Detect which cell encompasses the target text, then output its [x, y] center coordinate. 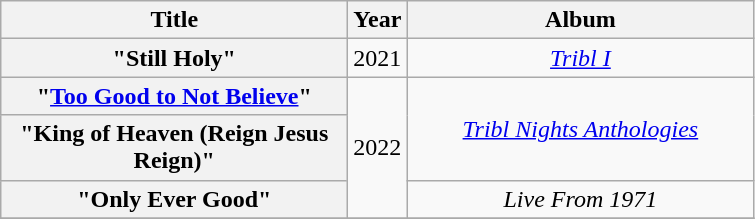
"Too Good to Not Believe" [174, 96]
Album [580, 20]
"Only Ever Good" [174, 199]
2021 [378, 58]
Year [378, 20]
Tribl Nights Anthologies [580, 128]
2022 [378, 148]
Title [174, 20]
"King of Heaven (Reign Jesus Reign)" [174, 148]
Live From 1971 [580, 199]
Tribl I [580, 58]
"Still Holy" [174, 58]
